Scan for the cell matching the given text and deliver its [x, y] coordinate at center. 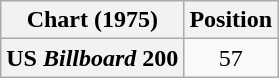
Position [231, 20]
57 [231, 58]
Chart (1975) [92, 20]
US Billboard 200 [92, 58]
